Extract the [x, y] coordinate from the center of the cell holding the provided text.  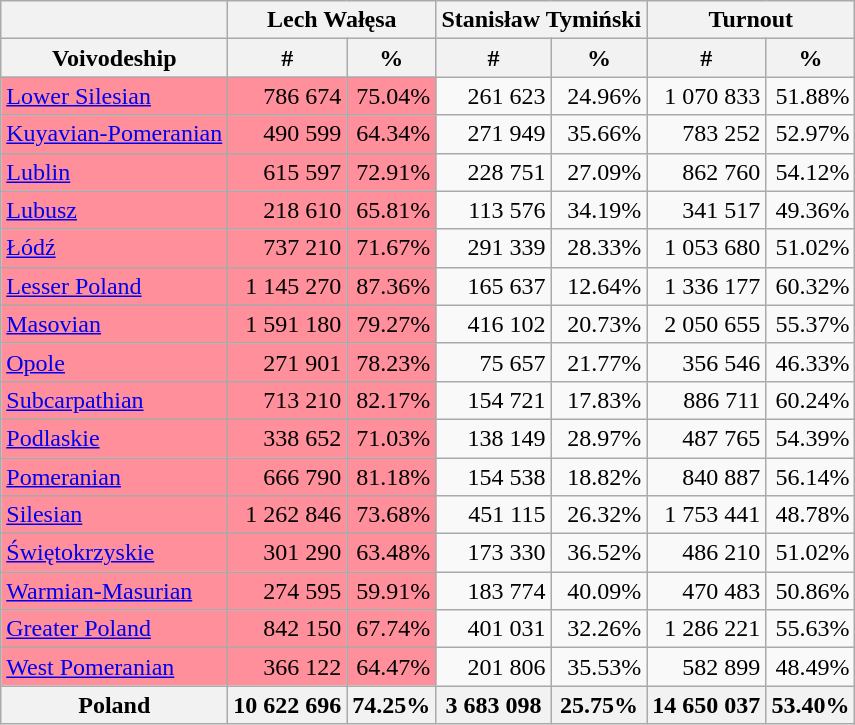
West Pomeranian [114, 667]
17.83% [599, 400]
1 145 270 [288, 286]
40.09% [599, 591]
366 122 [288, 667]
2 050 655 [706, 324]
78.23% [392, 362]
28.97% [599, 438]
Greater Poland [114, 629]
82.17% [392, 400]
51.88% [810, 96]
301 290 [288, 553]
228 751 [494, 172]
271 901 [288, 362]
470 483 [706, 591]
55.37% [810, 324]
165 637 [494, 286]
274 595 [288, 591]
1 286 221 [706, 629]
64.47% [392, 667]
Stanisław Tymiński [542, 20]
Voivodeship [114, 58]
783 252 [706, 134]
490 599 [288, 134]
73.68% [392, 515]
87.36% [392, 286]
21.77% [599, 362]
26.32% [599, 515]
53.40% [810, 705]
72.91% [392, 172]
10 622 696 [288, 705]
74.25% [392, 705]
713 210 [288, 400]
Podlaskie [114, 438]
60.24% [810, 400]
138 149 [494, 438]
36.52% [599, 553]
154 721 [494, 400]
451 115 [494, 515]
291 339 [494, 248]
48.78% [810, 515]
261 623 [494, 96]
Lech Wałęsa [332, 20]
Kuyavian-Pomeranian [114, 134]
338 652 [288, 438]
1 262 846 [288, 515]
1 753 441 [706, 515]
20.73% [599, 324]
183 774 [494, 591]
71.03% [392, 438]
886 711 [706, 400]
46.33% [810, 362]
416 102 [494, 324]
Łódź [114, 248]
54.12% [810, 172]
12.64% [599, 286]
75.04% [392, 96]
113 576 [494, 210]
49.36% [810, 210]
55.63% [810, 629]
615 597 [288, 172]
24.96% [599, 96]
65.81% [392, 210]
862 760 [706, 172]
35.66% [599, 134]
Warmian-Masurian [114, 591]
486 210 [706, 553]
52.97% [810, 134]
Lublin [114, 172]
Turnout [751, 20]
75 657 [494, 362]
34.19% [599, 210]
666 790 [288, 477]
786 674 [288, 96]
Lubusz [114, 210]
Lesser Poland [114, 286]
Poland [114, 705]
56.14% [810, 477]
356 546 [706, 362]
81.18% [392, 477]
401 031 [494, 629]
Masovian [114, 324]
32.26% [599, 629]
59.91% [392, 591]
28.33% [599, 248]
50.86% [810, 591]
25.75% [599, 705]
1 591 180 [288, 324]
Lower Silesian [114, 96]
582 899 [706, 667]
63.48% [392, 553]
842 150 [288, 629]
1 336 177 [706, 286]
79.27% [392, 324]
18.82% [599, 477]
840 887 [706, 477]
14 650 037 [706, 705]
487 765 [706, 438]
64.34% [392, 134]
Pomeranian [114, 477]
Silesian [114, 515]
737 210 [288, 248]
Opole [114, 362]
271 949 [494, 134]
Subcarpathian [114, 400]
341 517 [706, 210]
67.74% [392, 629]
71.67% [392, 248]
218 610 [288, 210]
154 538 [494, 477]
35.53% [599, 667]
1 053 680 [706, 248]
3 683 098 [494, 705]
1 070 833 [706, 96]
27.09% [599, 172]
60.32% [810, 286]
Świętokrzyskie [114, 553]
173 330 [494, 553]
54.39% [810, 438]
201 806 [494, 667]
48.49% [810, 667]
